Locate the cell with the specified text and output its [X, Y] center coordinate. 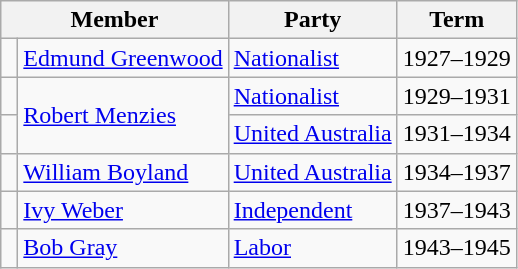
Independent [312, 210]
1943–1945 [456, 248]
1937–1943 [456, 210]
1934–1937 [456, 172]
Bob Gray [123, 248]
William Boyland [123, 172]
1927–1929 [456, 58]
1931–1934 [456, 134]
Labor [312, 248]
Robert Menzies [123, 115]
Term [456, 20]
Edmund Greenwood [123, 58]
Member [114, 20]
Party [312, 20]
Ivy Weber [123, 210]
1929–1931 [456, 96]
